Search for the cell housing the specified text and yield its (x, y) center coordinate. 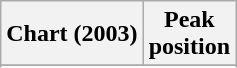
Chart (2003) (72, 34)
Peakposition (189, 34)
